Capture the cell that displays the provided text and extract its (X, Y) central coordinate. 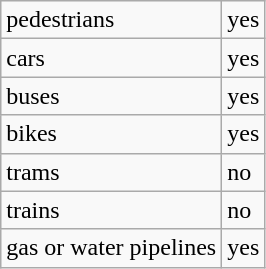
trams (112, 172)
trains (112, 210)
cars (112, 58)
pedestrians (112, 20)
gas or water pipelines (112, 248)
buses (112, 96)
bikes (112, 134)
